Output the [x, y] coordinate of the center of the cell containing the given text.  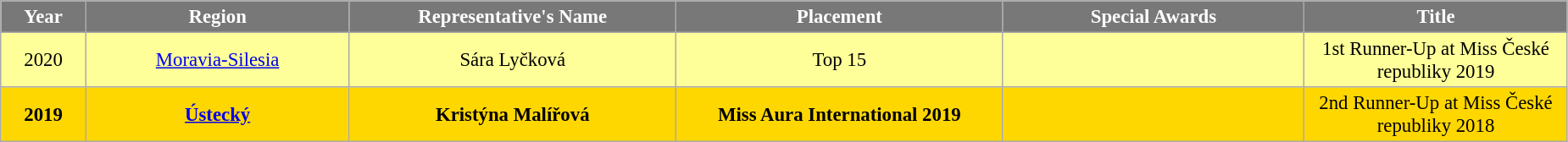
Representative's Name [513, 17]
Special Awards [1154, 17]
Region [217, 17]
2020 [44, 61]
Moravia-Silesia [217, 61]
2019 [44, 115]
Placement [840, 17]
Title [1436, 17]
2nd Runner-Up at Miss České republiky 2018 [1436, 115]
Miss Aura International 2019 [840, 115]
Sára Lyčková [513, 61]
1st Runner-Up at Miss České republiky 2019 [1436, 61]
Year [44, 17]
Ústecký [217, 115]
Kristýna Malířová [513, 115]
Top 15 [840, 61]
